For the text-containing cell, return its midpoint in (x, y) coordinate format. 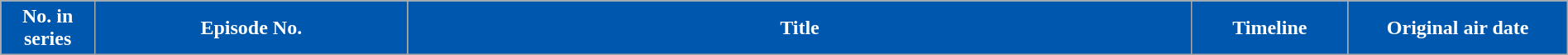
Original air date (1457, 28)
Episode No. (251, 28)
Title (799, 28)
Timeline (1270, 28)
No. in series (48, 28)
